Search for the cell housing the specified text and yield its (X, Y) center coordinate. 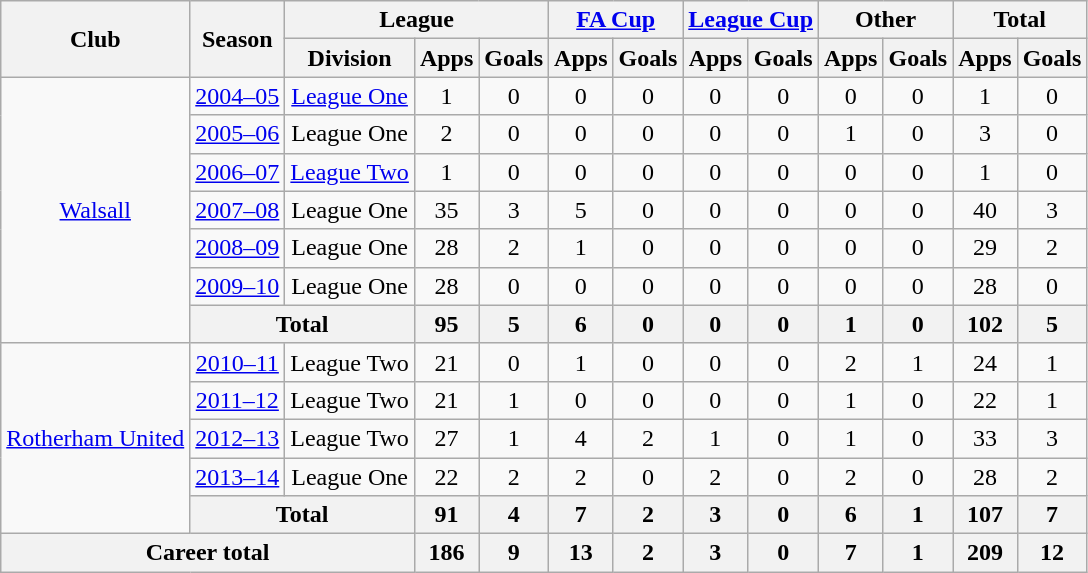
Rotherham United (96, 438)
2012–13 (238, 438)
13 (581, 553)
27 (446, 438)
Division (350, 58)
2010–11 (238, 362)
League Cup (751, 20)
29 (985, 248)
2013–14 (238, 477)
Club (96, 39)
91 (446, 515)
12 (1052, 553)
League (417, 20)
Walsall (96, 210)
2007–08 (238, 210)
2008–09 (238, 248)
Other (886, 20)
FA Cup (616, 20)
40 (985, 210)
209 (985, 553)
Season (238, 39)
186 (446, 553)
2011–12 (238, 400)
107 (985, 515)
35 (446, 210)
Career total (208, 553)
2005–06 (238, 134)
2004–05 (238, 96)
9 (514, 553)
33 (985, 438)
102 (985, 324)
95 (446, 324)
2006–07 (238, 172)
24 (985, 362)
2009–10 (238, 286)
